From the cell containing the given text, extract its center point as (X, Y) coordinate. 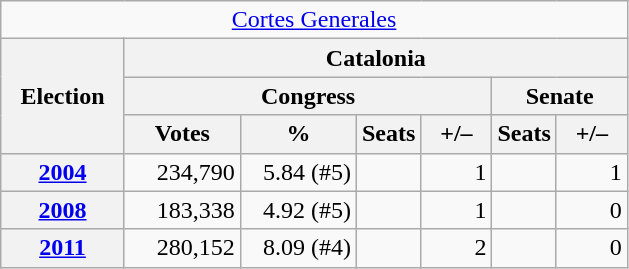
234,790 (182, 172)
183,338 (182, 210)
Catalonia (376, 58)
Congress (308, 96)
2008 (63, 210)
Cortes Generales (314, 20)
Senate (560, 96)
Election (63, 96)
4.92 (#5) (298, 210)
5.84 (#5) (298, 172)
% (298, 134)
2 (456, 248)
2011 (63, 248)
280,152 (182, 248)
Votes (182, 134)
8.09 (#4) (298, 248)
2004 (63, 172)
